Detect which cell encompasses the target text, then output its [x, y] center coordinate. 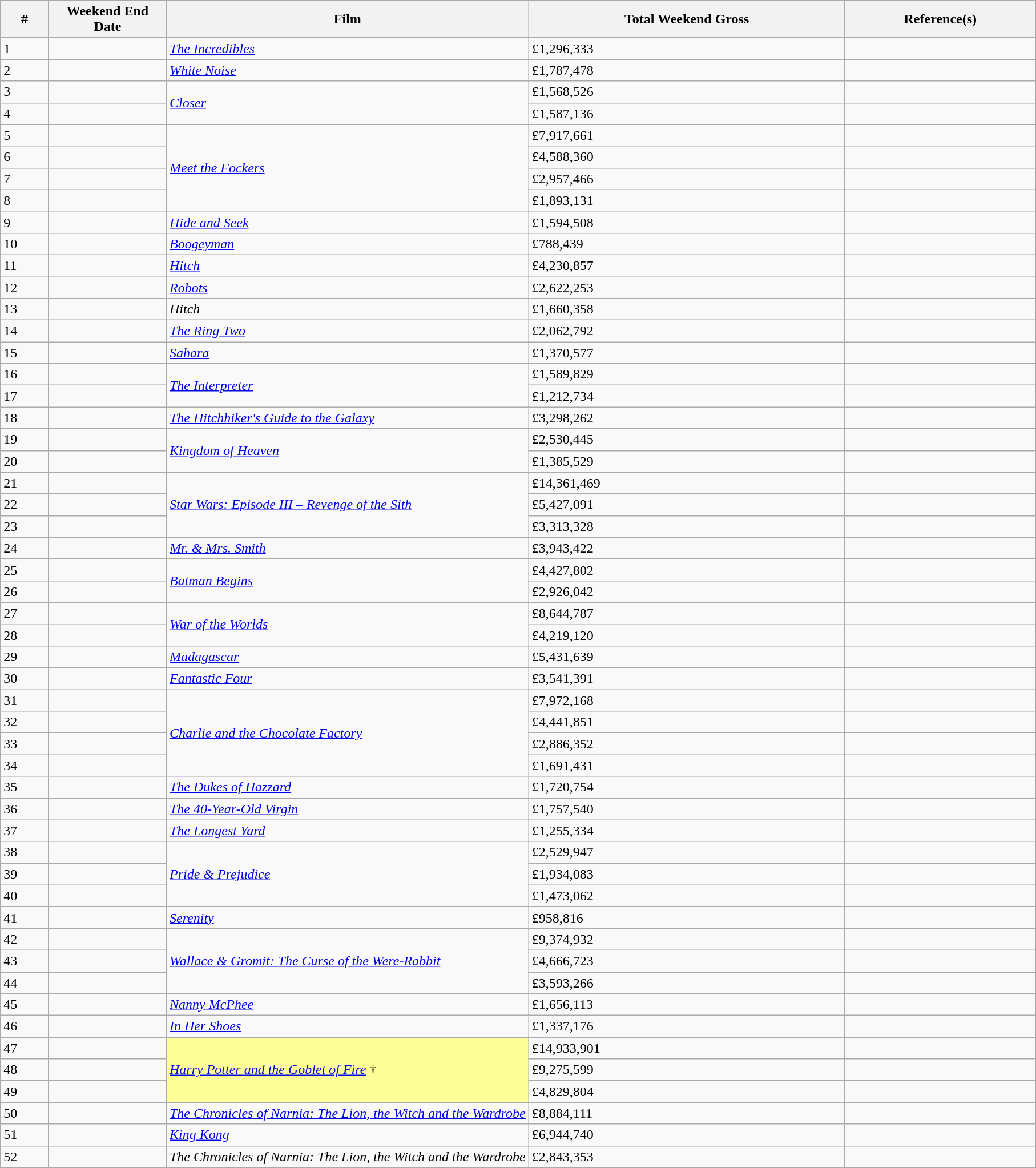
£4,230,857 [687, 265]
34 [25, 766]
£1,589,829 [687, 374]
23 [25, 526]
13 [25, 309]
22 [25, 505]
3 [25, 92]
39 [25, 874]
£4,666,723 [687, 961]
14 [25, 331]
Closer [347, 103]
33 [25, 744]
The Dukes of Hazzard [347, 787]
£4,219,120 [687, 635]
12 [25, 287]
The Incredibles [347, 49]
Nanny McPhee [347, 1005]
£1,656,113 [687, 1005]
King Kong [347, 1135]
44 [25, 982]
Hide and Seek [347, 222]
£1,370,577 [687, 353]
35 [25, 787]
Batman Begins [347, 581]
£1,473,062 [687, 896]
15 [25, 353]
48 [25, 1070]
£1,337,176 [687, 1026]
£5,427,091 [687, 505]
Weekend End Date [107, 19]
Wallace & Gromit: The Curse of the Were-Rabbit [347, 961]
Serenity [347, 917]
25 [25, 570]
31 [25, 700]
£1,934,083 [687, 874]
£958,816 [687, 917]
£14,361,469 [687, 483]
£8,884,111 [687, 1113]
£4,588,360 [687, 157]
£1,255,334 [687, 831]
£1,787,478 [687, 70]
£5,431,639 [687, 657]
£9,275,599 [687, 1070]
47 [25, 1048]
5 [25, 135]
10 [25, 244]
Meet the Fockers [347, 168]
Reference(s) [941, 19]
7 [25, 179]
Sahara [347, 353]
27 [25, 613]
£2,622,253 [687, 287]
37 [25, 831]
£9,374,932 [687, 939]
£3,541,391 [687, 679]
32 [25, 722]
40 [25, 896]
43 [25, 961]
Film [347, 19]
16 [25, 374]
£7,917,661 [687, 135]
£2,886,352 [687, 744]
30 [25, 679]
£2,957,466 [687, 179]
49 [25, 1092]
Pride & Prejudice [347, 874]
£1,587,136 [687, 114]
Star Wars: Episode III – Revenge of the Sith [347, 505]
41 [25, 917]
£6,944,740 [687, 1135]
Harry Potter and the Goblet of Fire † [347, 1070]
£2,062,792 [687, 331]
£3,943,422 [687, 548]
28 [25, 635]
£3,313,328 [687, 526]
4 [25, 114]
52 [25, 1157]
9 [25, 222]
£3,593,266 [687, 982]
36 [25, 809]
18 [25, 418]
50 [25, 1113]
29 [25, 657]
£1,385,529 [687, 461]
Robots [347, 287]
The Interpreter [347, 385]
£4,829,804 [687, 1092]
Fantastic Four [347, 679]
£1,660,358 [687, 309]
# [25, 19]
£1,594,508 [687, 222]
The Ring Two [347, 331]
45 [25, 1005]
£7,972,168 [687, 700]
£1,720,754 [687, 787]
26 [25, 591]
£4,441,851 [687, 722]
War of the Worlds [347, 624]
£2,843,353 [687, 1157]
£1,212,734 [687, 396]
£4,427,802 [687, 570]
2 [25, 70]
£2,530,445 [687, 440]
6 [25, 157]
£1,893,131 [687, 200]
46 [25, 1026]
20 [25, 461]
£1,568,526 [687, 92]
38 [25, 852]
£14,933,901 [687, 1048]
24 [25, 548]
42 [25, 939]
51 [25, 1135]
The 40-Year-Old Virgin [347, 809]
£2,529,947 [687, 852]
£2,926,042 [687, 591]
Kingdom of Heaven [347, 450]
The Longest Yard [347, 831]
£1,757,540 [687, 809]
£3,298,262 [687, 418]
21 [25, 483]
Madagascar [347, 657]
Charlie and the Chocolate Factory [347, 733]
£1,296,333 [687, 49]
£1,691,431 [687, 766]
Mr. & Mrs. Smith [347, 548]
Boogeyman [347, 244]
1 [25, 49]
In Her Shoes [347, 1026]
£788,439 [687, 244]
11 [25, 265]
Total Weekend Gross [687, 19]
The Hitchhiker's Guide to the Galaxy [347, 418]
19 [25, 440]
17 [25, 396]
£8,644,787 [687, 613]
8 [25, 200]
White Noise [347, 70]
